Find where the given text appears and provide that cell's center as (x, y) coordinate. 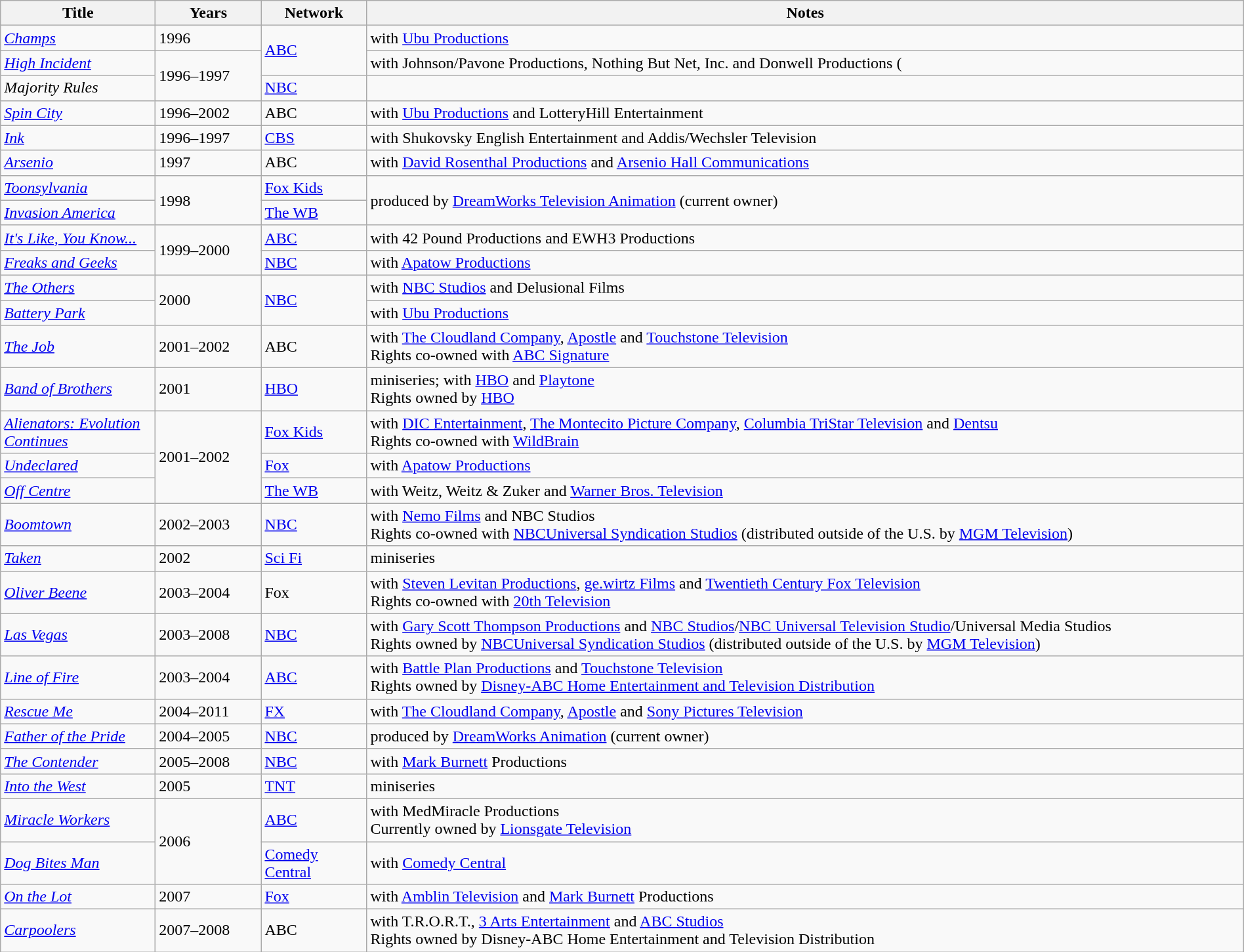
2007 (209, 897)
Years (209, 13)
with Comedy Central (805, 862)
with DIC Entertainment, The Montecito Picture Company, Columbia TriStar Television and DentsuRights co-owned with WildBrain (805, 432)
Battery Park (78, 313)
2007–2008 (209, 930)
Dog Bites Man (78, 862)
with Steven Levitan Productions, ge.wirtz Films and Twentieth Century Fox TelevisionRights co-owned with 20th Television (805, 592)
Champs (78, 38)
Notes (805, 13)
produced by DreamWorks Television Animation (current owner) (805, 200)
Rescue Me (78, 711)
with Johnson/Pavone Productions, Nothing But Net, Inc. and Donwell Productions ( (805, 63)
with 42 Pound Productions and EWH3 Productions (805, 238)
with NBC Studios and Delusional Films (805, 287)
Oliver Beene (78, 592)
1996 (209, 38)
Comedy Central (314, 862)
Carpoolers (78, 930)
Alienators: Evolution Continues (78, 432)
1996–2002 (209, 113)
Boomtown (78, 525)
Invasion America (78, 213)
The Contender (78, 761)
2002–2003 (209, 525)
Ink (78, 138)
with Amblin Television and Mark Burnett Productions (805, 897)
It's Like, You Know... (78, 238)
On the Lot (78, 897)
with Battle Plan Productions and Touchstone TelevisionRights owned by Disney-ABC Home Entertainment and Television Distribution (805, 677)
Spin City (78, 113)
Las Vegas (78, 635)
with Ubu Productions and LotteryHill Entertainment (805, 113)
The Others (78, 287)
FX (314, 711)
2005–2008 (209, 761)
Arsenio (78, 163)
The Job (78, 346)
with Nemo Films and NBC StudiosRights co-owned with NBCUniversal Syndication Studios (distributed outside of the U.S. by MGM Television) (805, 525)
2000 (209, 300)
Undeclared (78, 466)
2001 (209, 390)
Into the West (78, 786)
produced by DreamWorks Animation (current owner) (805, 736)
with David Rosenthal Productions and Arsenio Hall Communications (805, 163)
with T.R.O.R.T., 3 Arts Entertainment and ABC StudiosRights owned by Disney-ABC Home Entertainment and Television Distribution (805, 930)
with Weitz, Weitz & Zuker and Warner Bros. Television (805, 491)
with The Cloudland Company, Apostle and Sony Pictures Television (805, 711)
2005 (209, 786)
Freaks and Geeks (78, 262)
with MedMiracle ProductionsCurrently owned by Lionsgate Television (805, 820)
Majority Rules (78, 88)
Network (314, 13)
High Incident (78, 63)
with The Cloudland Company, Apostle and Touchstone TelevisionRights co-owned with ABC Signature (805, 346)
Miracle Workers (78, 820)
Sci Fi (314, 558)
miniseries; with HBO and PlaytoneRights owned by HBO (805, 390)
with Shukovsky English Entertainment and Addis/Wechsler Television (805, 138)
Title (78, 13)
HBO (314, 390)
Off Centre (78, 491)
2002 (209, 558)
with Mark Burnett Productions (805, 761)
1998 (209, 200)
TNT (314, 786)
2004–2011 (209, 711)
CBS (314, 138)
Father of the Pride (78, 736)
1997 (209, 163)
2003–2008 (209, 635)
Line of Fire (78, 677)
Toonsylvania (78, 188)
Taken (78, 558)
Band of Brothers (78, 390)
1999–2000 (209, 250)
2004–2005 (209, 736)
2006 (209, 841)
